Return [X, Y] of the center of cell containing provided text 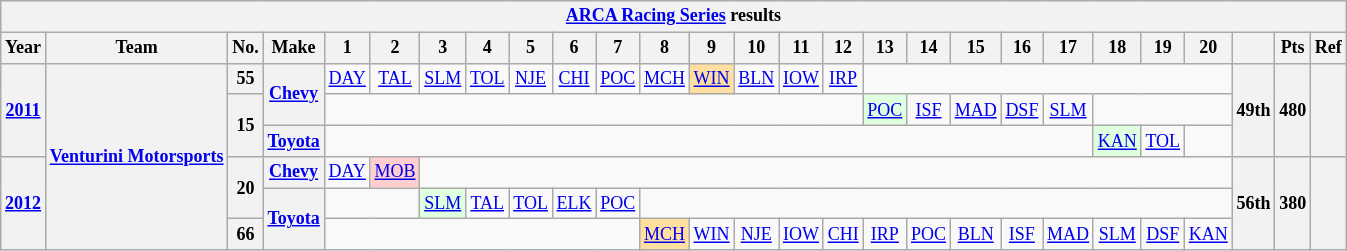
2 [395, 48]
55 [246, 78]
Venturini Motorsports [136, 156]
2012 [24, 204]
2011 [24, 110]
ELK [574, 204]
No. [246, 48]
MOB [395, 172]
Pts [1293, 48]
ARCA Racing Series results [674, 16]
19 [1162, 48]
16 [1022, 48]
Year [24, 48]
66 [246, 234]
10 [756, 48]
11 [802, 48]
17 [1068, 48]
Team [136, 48]
6 [574, 48]
4 [488, 48]
13 [885, 48]
5 [530, 48]
9 [712, 48]
12 [843, 48]
1 [347, 48]
7 [618, 48]
14 [929, 48]
18 [1117, 48]
Make [294, 48]
8 [665, 48]
380 [1293, 204]
49th [1254, 110]
56th [1254, 204]
480 [1293, 110]
Ref [1328, 48]
3 [443, 48]
